Detect which cell encompasses the target text, then output its [X, Y] center coordinate. 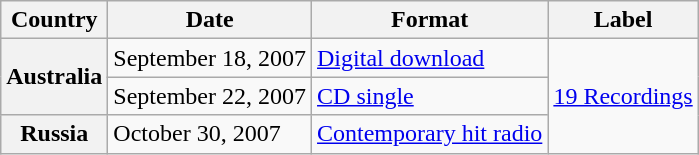
Australia [54, 77]
Digital download [430, 58]
Format [430, 20]
19 Recordings [623, 96]
Contemporary hit radio [430, 134]
Date [210, 20]
October 30, 2007 [210, 134]
CD single [430, 96]
September 22, 2007 [210, 96]
Label [623, 20]
September 18, 2007 [210, 58]
Country [54, 20]
Russia [54, 134]
